Capture the cell that displays the provided text and extract its (x, y) central coordinate. 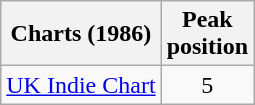
Peakposition (207, 34)
UK Indie Chart (81, 85)
5 (207, 85)
Charts (1986) (81, 34)
